From the cell containing the given text, extract its center point as [X, Y] coordinate. 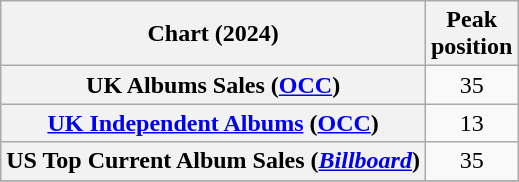
Chart (2024) [214, 34]
US Top Current Album Sales (Billboard) [214, 161]
13 [471, 123]
UK Albums Sales (OCC) [214, 85]
Peakposition [471, 34]
UK Independent Albums (OCC) [214, 123]
